Identify which cell holds the provided text, then report its (X, Y) central coordinate. 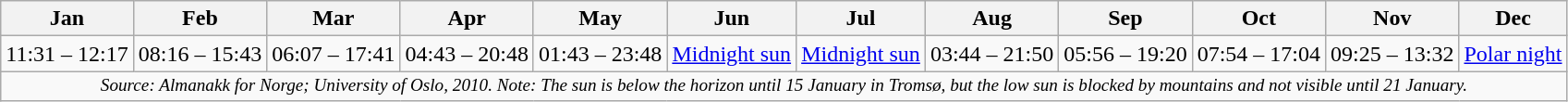
Jan (67, 19)
03:44 – 21:50 (991, 54)
Nov (1392, 19)
Dec (1513, 19)
Jun (732, 19)
Jul (861, 19)
Apr (467, 19)
Polar night (1513, 54)
Aug (991, 19)
05:56 – 19:20 (1125, 54)
Mar (334, 19)
09:25 – 13:32 (1392, 54)
Feb (200, 19)
Sep (1125, 19)
11:31 – 12:17 (67, 54)
May (600, 19)
04:43 – 20:48 (467, 54)
07:54 – 17:04 (1258, 54)
08:16 – 15:43 (200, 54)
06:07 – 17:41 (334, 54)
Oct (1258, 19)
01:43 – 23:48 (600, 54)
